Determine the (x, y) coordinate at the center of the cell enclosing the given text.  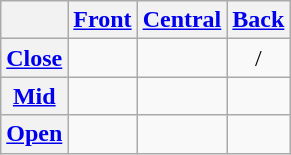
Close (34, 58)
Central (182, 20)
Front (102, 20)
Mid (34, 96)
Open (34, 134)
Back (258, 20)
/ (258, 58)
